Extract the (X, Y) coordinate from the center of the cell holding the provided text.  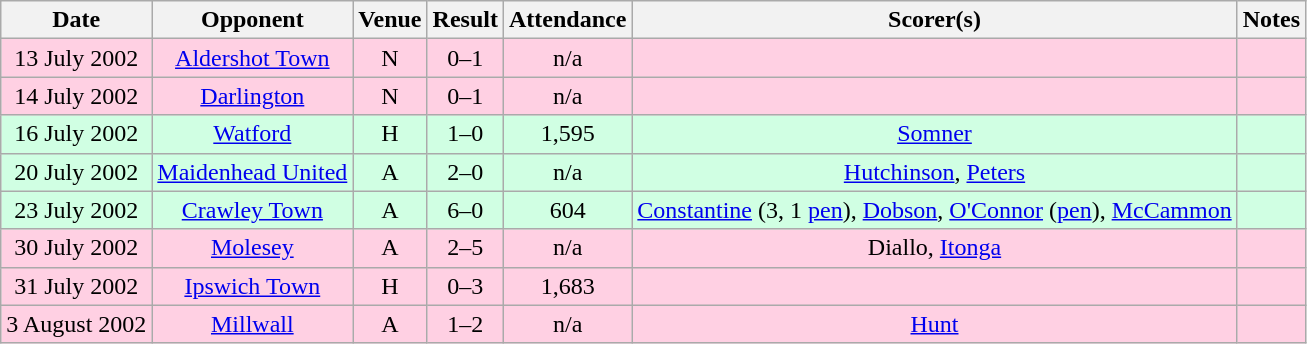
13 July 2002 (76, 58)
Scorer(s) (934, 20)
Watford (252, 134)
14 July 2002 (76, 96)
2–5 (465, 248)
Hunt (934, 324)
Attendance (567, 20)
1,595 (567, 134)
23 July 2002 (76, 210)
30 July 2002 (76, 248)
3 August 2002 (76, 324)
Darlington (252, 96)
Millwall (252, 324)
6–0 (465, 210)
Venue (390, 20)
Aldershot Town (252, 58)
Maidenhead United (252, 172)
Opponent (252, 20)
0–3 (465, 286)
16 July 2002 (76, 134)
Ipswich Town (252, 286)
Crawley Town (252, 210)
Hutchinson, Peters (934, 172)
Diallo, Itonga (934, 248)
31 July 2002 (76, 286)
Date (76, 20)
20 July 2002 (76, 172)
Notes (1271, 20)
Somner (934, 134)
1–0 (465, 134)
Molesey (252, 248)
2–0 (465, 172)
1,683 (567, 286)
604 (567, 210)
Result (465, 20)
Constantine (3, 1 pen), Dobson, O'Connor (pen), McCammon (934, 210)
1–2 (465, 324)
